Determine the (x, y) coordinate at the center of the cell enclosing the given text.  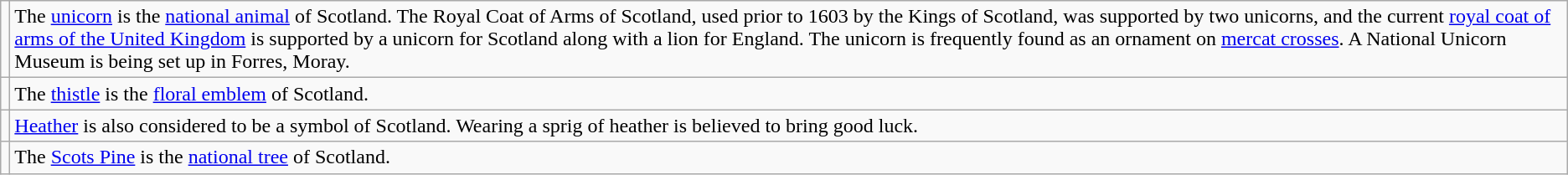
The thistle is the floral emblem of Scotland. (789, 94)
The Scots Pine is the national tree of Scotland. (789, 157)
Heather is also considered to be a symbol of Scotland. Wearing a sprig of heather is believed to bring good luck. (789, 126)
